Extract the [x, y] coordinate from the center of the cell holding the provided text.  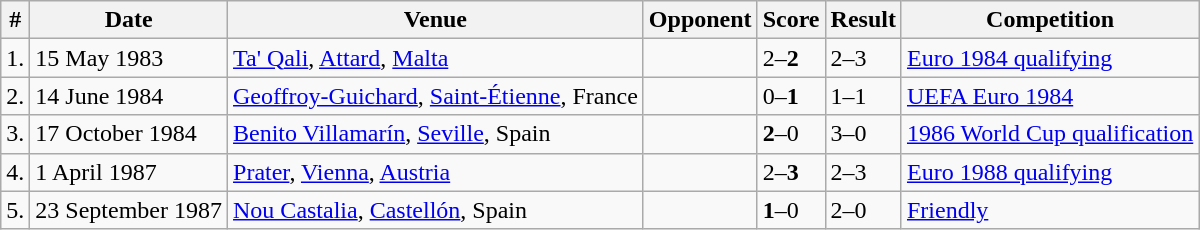
Prater, Vienna, Austria [436, 172]
0–1 [791, 96]
14 June 1984 [129, 96]
Benito Villamarín, Seville, Spain [436, 134]
1 April 1987 [129, 172]
17 October 1984 [129, 134]
Geoffroy-Guichard, Saint-Étienne, France [436, 96]
1–1 [863, 96]
Venue [436, 20]
Ta' Qali, Attard, Malta [436, 58]
Score [791, 20]
# [16, 20]
Competition [1050, 20]
15 May 1983 [129, 58]
1–0 [791, 210]
Euro 1988 qualifying [1050, 172]
1. [16, 58]
5. [16, 210]
23 September 1987 [129, 210]
2–2 [791, 58]
Nou Castalia, Castellón, Spain [436, 210]
Result [863, 20]
3. [16, 134]
UEFA Euro 1984 [1050, 96]
1986 World Cup qualification [1050, 134]
3–0 [863, 134]
Friendly [1050, 210]
4. [16, 172]
Euro 1984 qualifying [1050, 58]
Date [129, 20]
2. [16, 96]
Opponent [700, 20]
